Determine the [X, Y] coordinate at the center of the cell enclosing the given text.  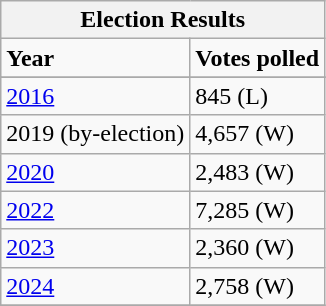
2020 [96, 172]
2,758 (W) [258, 286]
2,360 (W) [258, 248]
2016 [96, 96]
845 (L) [258, 96]
2022 [96, 210]
2019 (by-election) [96, 134]
Year [96, 58]
2,483 (W) [258, 172]
Votes polled [258, 58]
2024 [96, 286]
2023 [96, 248]
Election Results [163, 20]
4,657 (W) [258, 134]
7,285 (W) [258, 210]
